Return [x, y] of the center of cell containing provided text 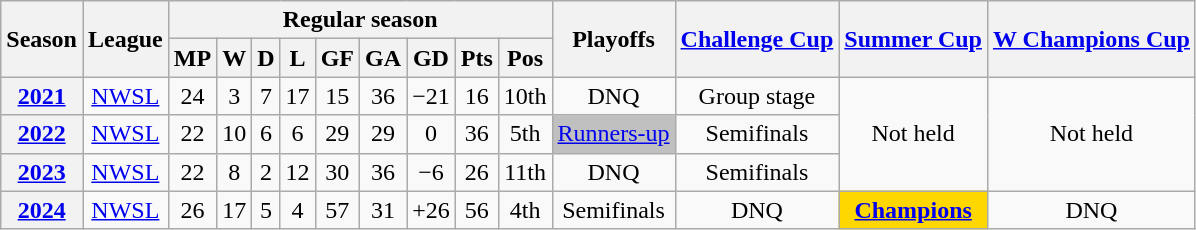
31 [384, 210]
8 [234, 172]
4 [298, 210]
Runners-up [614, 134]
Season [42, 39]
MP [192, 58]
5th [525, 134]
10th [525, 96]
15 [337, 96]
5 [266, 210]
2023 [42, 172]
Challenge Cup [757, 39]
GF [337, 58]
Regular season [360, 20]
0 [432, 134]
Playoffs [614, 39]
10 [234, 134]
Pos [525, 58]
GD [432, 58]
GA [384, 58]
L [298, 58]
D [266, 58]
Summer Cup [914, 39]
7 [266, 96]
56 [476, 210]
League [125, 39]
2 [266, 172]
24 [192, 96]
W [234, 58]
−6 [432, 172]
4th [525, 210]
+26 [432, 210]
3 [234, 96]
57 [337, 210]
Champions [914, 210]
30 [337, 172]
11th [525, 172]
Group stage [757, 96]
16 [476, 96]
Pts [476, 58]
2021 [42, 96]
−21 [432, 96]
W Champions Cup [1091, 39]
12 [298, 172]
2024 [42, 210]
2022 [42, 134]
